Pinpoint the cell where the given text exists, returning its (x, y) midpoint coordinate. 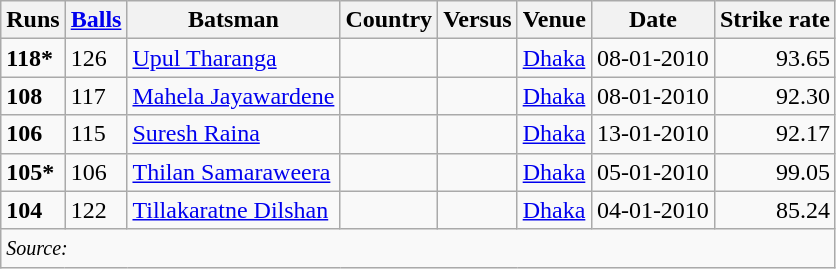
Tillakaratne Dilshan (234, 210)
104 (33, 210)
Mahela Jayawardene (234, 96)
05-01-2010 (652, 172)
92.30 (774, 96)
Suresh Raina (234, 134)
Source: (418, 248)
Strike rate (774, 20)
Balls (96, 20)
126 (96, 58)
117 (96, 96)
13-01-2010 (652, 134)
Runs (33, 20)
04-01-2010 (652, 210)
99.05 (774, 172)
Thilan Samaraweera (234, 172)
Versus (478, 20)
115 (96, 134)
Venue (554, 20)
85.24 (774, 210)
Date (652, 20)
122 (96, 210)
Country (389, 20)
93.65 (774, 58)
92.17 (774, 134)
Batsman (234, 20)
108 (33, 96)
105* (33, 172)
Upul Tharanga (234, 58)
118* (33, 58)
